Determine the [X, Y] coordinate at the center of the cell enclosing the given text.  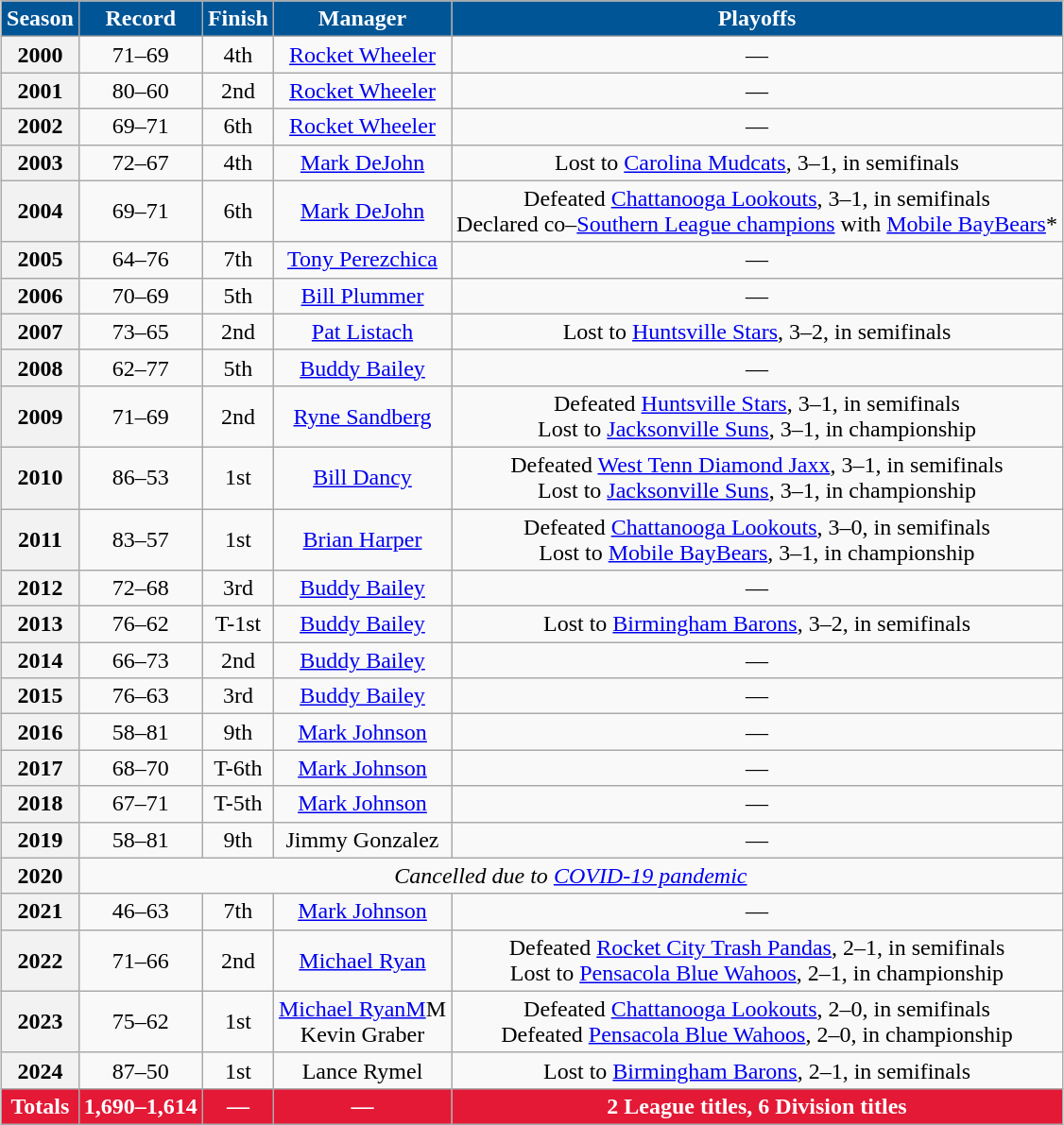
2024 [41, 1070]
2019 [41, 840]
2 League titles, 6 Division titles [758, 1106]
Record [140, 19]
Pat Listach [362, 332]
2016 [41, 732]
Defeated Chattanooga Lookouts, 2–0, in semifinalsDefeated Pensacola Blue Wahoos, 2–0, in championship [758, 1022]
2001 [41, 91]
Totals [41, 1106]
2020 [41, 876]
T-5th [238, 804]
71–66 [140, 960]
67–71 [140, 804]
2003 [41, 162]
2021 [41, 912]
73–65 [140, 332]
86–53 [140, 478]
Lost to Birmingham Barons, 3–2, in semifinals [758, 624]
75–62 [140, 1022]
46–63 [140, 912]
T-6th [238, 768]
Ryne Sandberg [362, 416]
2013 [41, 624]
2000 [41, 55]
2008 [41, 367]
Finish [238, 19]
83–57 [140, 538]
Lance Rymel [362, 1070]
Defeated Huntsville Stars, 3–1, in semifinalsLost to Jacksonville Suns, 3–1, in championship [758, 416]
62–77 [140, 367]
87–50 [140, 1070]
2015 [41, 696]
1,690–1,614 [140, 1106]
76–62 [140, 624]
Jimmy Gonzalez [362, 840]
Lost to Huntsville Stars, 3–2, in semifinals [758, 332]
2014 [41, 660]
Michael Ryan [362, 960]
Brian Harper [362, 538]
2010 [41, 478]
72–67 [140, 162]
Bill Plummer [362, 296]
2009 [41, 416]
2007 [41, 332]
2017 [41, 768]
76–63 [140, 696]
80–60 [140, 91]
2018 [41, 804]
72–68 [140, 588]
Lost to Carolina Mudcats, 3–1, in semifinals [758, 162]
2022 [41, 960]
64–76 [140, 260]
2005 [41, 260]
66–73 [140, 660]
70–69 [140, 296]
2002 [41, 127]
Cancelled due to COVID-19 pandemic [571, 876]
Defeated Chattanooga Lookouts, 3–1, in semifinalsDeclared co–Southern League champions with Mobile BayBears* [758, 212]
2011 [41, 538]
Defeated Rocket City Trash Pandas, 2–1, in semifinalsLost to Pensacola Blue Wahoos, 2–1, in championship [758, 960]
Defeated West Tenn Diamond Jaxx, 3–1, in semifinalsLost to Jacksonville Suns, 3–1, in championship [758, 478]
68–70 [140, 768]
2023 [41, 1022]
Season [41, 19]
Playoffs [758, 19]
Manager [362, 19]
Tony Perezchica [362, 260]
T-1st [238, 624]
Michael RyanMMKevin Graber [362, 1022]
Bill Dancy [362, 478]
2006 [41, 296]
2004 [41, 212]
Lost to Birmingham Barons, 2–1, in semifinals [758, 1070]
Defeated Chattanooga Lookouts, 3–0, in semifinalsLost to Mobile BayBears, 3–1, in championship [758, 538]
2012 [41, 588]
